Find where the given text appears and provide that cell's center as [x, y] coordinate. 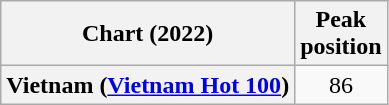
Vietnam (Vietnam Hot 100) [148, 85]
Peak position [341, 34]
Chart (2022) [148, 34]
86 [341, 85]
